From the cell containing the given text, extract its center point as (x, y) coordinate. 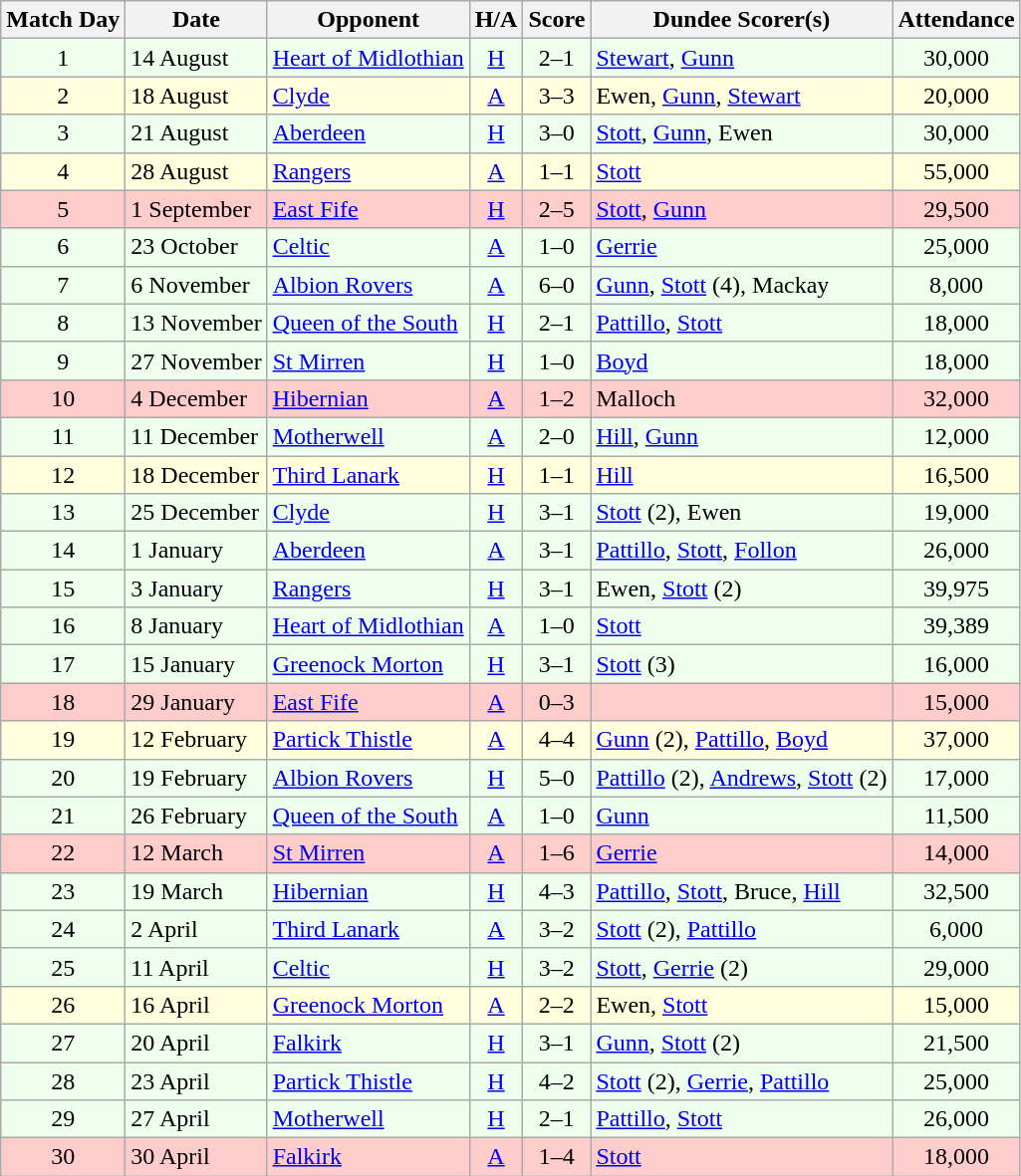
Hill, Gunn (741, 436)
26 February (196, 816)
3 January (196, 588)
4–2 (557, 1080)
19 (64, 740)
Stott, Gunn (741, 209)
29,500 (956, 209)
18 December (196, 475)
19 February (196, 778)
9 (64, 360)
17,000 (956, 778)
19 March (196, 891)
14 (64, 551)
25 (64, 967)
Ewen, Stott (2) (741, 588)
24 (64, 929)
12 February (196, 740)
11,500 (956, 816)
Opponent (369, 20)
4 December (196, 398)
30 April (196, 1157)
6 November (196, 285)
Pattillo, Stott, Follon (741, 551)
8 (64, 323)
Gunn, Stott (4), Mackay (741, 285)
Stewart, Gunn (741, 58)
2–2 (557, 1005)
Gunn (741, 816)
16,000 (956, 664)
16 (64, 626)
39,389 (956, 626)
8 January (196, 626)
Pattillo, Stott, Bruce, Hill (741, 891)
Score (557, 20)
27 April (196, 1119)
H/A (496, 20)
Gunn (2), Pattillo, Boyd (741, 740)
8,000 (956, 285)
20 April (196, 1043)
6–0 (557, 285)
Stott (3) (741, 664)
Stott, Gerrie (2) (741, 967)
1 (64, 58)
Stott, Gunn, Ewen (741, 133)
29,000 (956, 967)
16,500 (956, 475)
5–0 (557, 778)
26 (64, 1005)
21 (64, 816)
16 April (196, 1005)
17 (64, 664)
Attendance (956, 20)
23 April (196, 1080)
12 March (196, 853)
32,000 (956, 398)
Malloch (741, 398)
Pattillo (2), Andrews, Stott (2) (741, 778)
Ewen, Gunn, Stewart (741, 96)
13 (64, 513)
Boyd (741, 360)
2 April (196, 929)
3 (64, 133)
1–2 (557, 398)
11 (64, 436)
1 September (196, 209)
4–4 (557, 740)
20 (64, 778)
11 April (196, 967)
37,000 (956, 740)
14,000 (956, 853)
32,500 (956, 891)
Stott (2), Ewen (741, 513)
15 (64, 588)
Stott (2), Pattillo (741, 929)
1 January (196, 551)
11 December (196, 436)
29 (64, 1119)
15 January (196, 664)
20,000 (956, 96)
30 (64, 1157)
Hill (741, 475)
19,000 (956, 513)
3–3 (557, 96)
6 (64, 247)
2 (64, 96)
25 December (196, 513)
3–0 (557, 133)
Match Day (64, 20)
12 (64, 475)
5 (64, 209)
22 (64, 853)
23 October (196, 247)
4 (64, 171)
1–6 (557, 853)
23 (64, 891)
12,000 (956, 436)
39,975 (956, 588)
28 (64, 1080)
18 August (196, 96)
27 November (196, 360)
1–4 (557, 1157)
13 November (196, 323)
14 August (196, 58)
21 August (196, 133)
Gunn, Stott (2) (741, 1043)
Dundee Scorer(s) (741, 20)
55,000 (956, 171)
29 January (196, 702)
7 (64, 285)
4–3 (557, 891)
18 (64, 702)
6,000 (956, 929)
0–3 (557, 702)
2–5 (557, 209)
2–0 (557, 436)
Stott (2), Gerrie, Pattillo (741, 1080)
Ewen, Stott (741, 1005)
27 (64, 1043)
28 August (196, 171)
21,500 (956, 1043)
Date (196, 20)
10 (64, 398)
